Capture the cell that displays the provided text and extract its [X, Y] central coordinate. 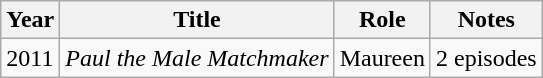
Maureen [382, 58]
Year [30, 20]
Paul the Male Matchmaker [197, 58]
2 episodes [486, 58]
Title [197, 20]
Role [382, 20]
2011 [30, 58]
Notes [486, 20]
